Determine the [X, Y] coordinate at the center of the cell enclosing the given text.  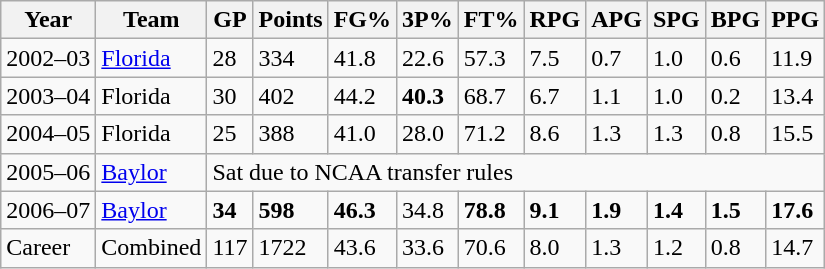
33.6 [428, 248]
57.3 [491, 58]
28.0 [428, 134]
70.6 [491, 248]
Combined [152, 248]
15.5 [796, 134]
2006–07 [48, 210]
0.7 [617, 58]
0.6 [735, 58]
1.2 [676, 248]
9.1 [555, 210]
30 [230, 96]
14.7 [796, 248]
71.2 [491, 134]
2003–04 [48, 96]
28 [230, 58]
11.9 [796, 58]
46.3 [362, 210]
6.7 [555, 96]
34 [230, 210]
68.7 [491, 96]
FG% [362, 20]
334 [290, 58]
PPG [796, 20]
8.0 [555, 248]
1722 [290, 248]
APG [617, 20]
BPG [735, 20]
17.6 [796, 210]
1.1 [617, 96]
1.9 [617, 210]
3P% [428, 20]
Team [152, 20]
8.6 [555, 134]
34.8 [428, 210]
1.4 [676, 210]
41.8 [362, 58]
1.5 [735, 210]
0.2 [735, 96]
2002–03 [48, 58]
598 [290, 210]
388 [290, 134]
78.8 [491, 210]
Year [48, 20]
44.2 [362, 96]
Career [48, 248]
25 [230, 134]
402 [290, 96]
Sat due to NCAA transfer rules [516, 172]
FT% [491, 20]
2005–06 [48, 172]
7.5 [555, 58]
117 [230, 248]
2004–05 [48, 134]
41.0 [362, 134]
GP [230, 20]
Points [290, 20]
SPG [676, 20]
22.6 [428, 58]
13.4 [796, 96]
43.6 [362, 248]
40.3 [428, 96]
RPG [555, 20]
